Identify which cell holds the provided text, then report its [x, y] central coordinate. 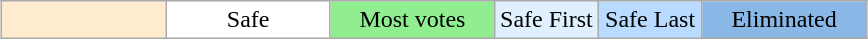
Most votes [412, 20]
Safe First [547, 20]
Eliminated [784, 20]
Safe Last [650, 20]
Safe [248, 20]
